Capture the cell that displays the provided text and extract its (X, Y) central coordinate. 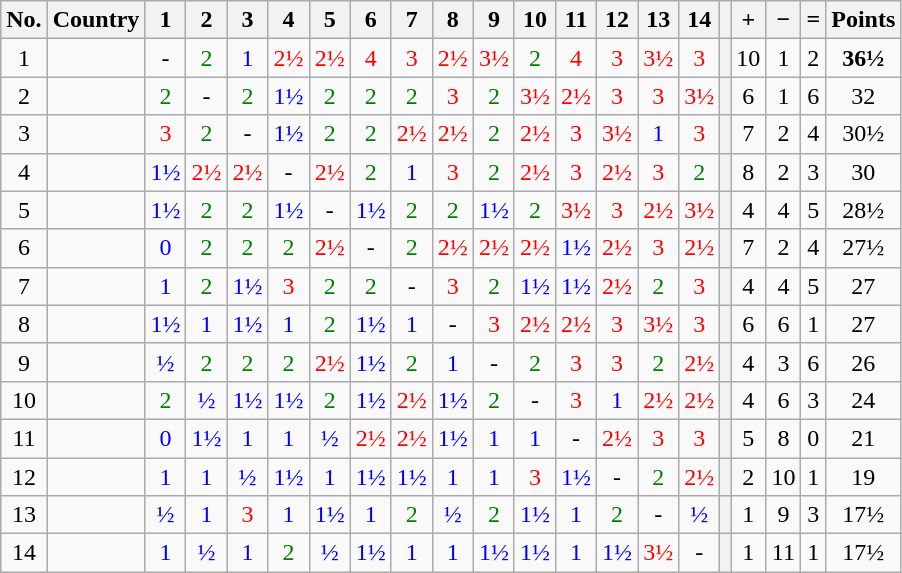
24 (864, 400)
28½ (864, 210)
30½ (864, 134)
19 (864, 477)
30 (864, 172)
Points (864, 20)
21 (864, 438)
Country (96, 20)
36½ (864, 58)
No. (24, 20)
+ (748, 20)
= (814, 20)
26 (864, 362)
32 (864, 96)
27½ (864, 248)
− (784, 20)
